Determine the [X, Y] coordinate at the center of the cell enclosing the given text.  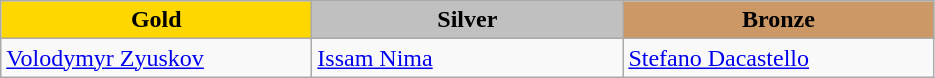
Silver [468, 20]
Gold [156, 20]
Issam Nima [468, 58]
Volodymyr Zyuskov [156, 58]
Bronze [778, 20]
Stefano Dacastello [778, 58]
